Scan for the cell matching the given text and deliver its (X, Y) coordinate at center. 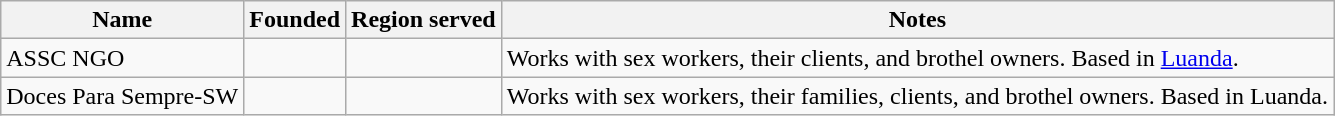
Founded (295, 20)
Works with sex workers, their clients, and brothel owners. Based in Luanda. (917, 58)
Region served (424, 20)
Notes (917, 20)
Works with sex workers, their families, clients, and brothel owners. Based in Luanda. (917, 96)
ASSC NGO (122, 58)
Name (122, 20)
Doces Para Sempre-SW (122, 96)
